Capture the cell that displays the provided text and extract its (X, Y) central coordinate. 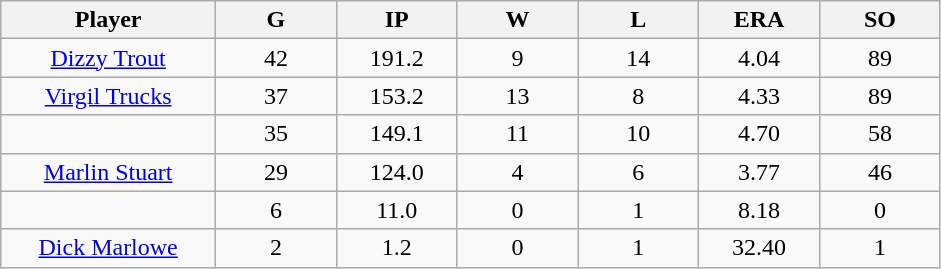
42 (276, 58)
10 (638, 134)
35 (276, 134)
4 (518, 172)
58 (880, 134)
14 (638, 58)
Dizzy Trout (108, 58)
4.04 (760, 58)
37 (276, 96)
L (638, 20)
Player (108, 20)
IP (396, 20)
2 (276, 248)
1.2 (396, 248)
3.77 (760, 172)
Virgil Trucks (108, 96)
Dick Marlowe (108, 248)
46 (880, 172)
29 (276, 172)
149.1 (396, 134)
124.0 (396, 172)
G (276, 20)
153.2 (396, 96)
11 (518, 134)
11.0 (396, 210)
SO (880, 20)
8.18 (760, 210)
4.70 (760, 134)
W (518, 20)
8 (638, 96)
13 (518, 96)
Marlin Stuart (108, 172)
9 (518, 58)
ERA (760, 20)
32.40 (760, 248)
4.33 (760, 96)
191.2 (396, 58)
